Identify which cell holds the provided text, then report its [X, Y] central coordinate. 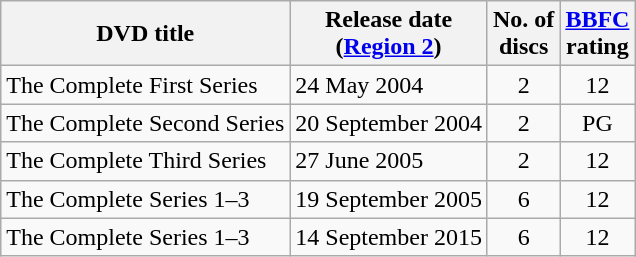
24 May 2004 [389, 85]
The Complete Third Series [146, 161]
The Complete First Series [146, 85]
No. ofdiscs [523, 34]
BBFCrating [598, 34]
DVD title [146, 34]
27 June 2005 [389, 161]
The Complete Second Series [146, 123]
20 September 2004 [389, 123]
19 September 2005 [389, 199]
Release date(Region 2) [389, 34]
14 September 2015 [389, 237]
PG [598, 123]
